Extract the [x, y] coordinate from the center of the cell holding the provided text.  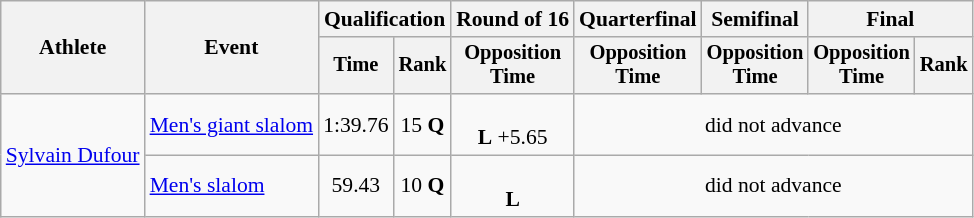
Quarterfinal [638, 19]
L +5.65 [512, 124]
Sylvain Dufour [73, 155]
10 Q [423, 186]
Event [232, 48]
Men's giant slalom [232, 124]
Final [890, 19]
15 Q [423, 124]
Round of 16 [512, 19]
Men's slalom [232, 186]
1:39.76 [356, 124]
59.43 [356, 186]
Semifinal [756, 19]
Qualification [384, 19]
Athlete [73, 48]
Time [356, 66]
L [512, 186]
